For the text-containing cell, return its midpoint in [X, Y] coordinate format. 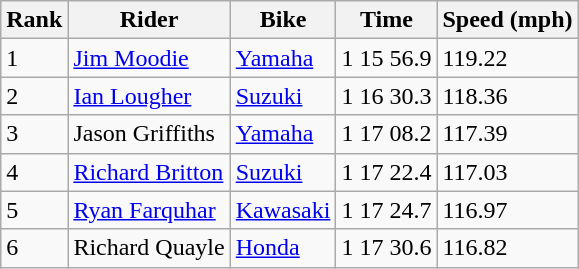
3 [34, 134]
116.82 [508, 248]
6 [34, 248]
Bike [283, 20]
1 17 30.6 [386, 248]
1 [34, 58]
1 17 08.2 [386, 134]
Jason Griffiths [149, 134]
1 17 22.4 [386, 172]
117.39 [508, 134]
4 [34, 172]
Time [386, 20]
Jim Moodie [149, 58]
Kawasaki [283, 210]
5 [34, 210]
Honda [283, 248]
118.36 [508, 96]
116.97 [508, 210]
Richard Britton [149, 172]
117.03 [508, 172]
1 17 24.7 [386, 210]
2 [34, 96]
Rider [149, 20]
1 15 56.9 [386, 58]
1 16 30.3 [386, 96]
Ian Lougher [149, 96]
119.22 [508, 58]
Speed (mph) [508, 20]
Ryan Farquhar [149, 210]
Richard Quayle [149, 248]
Rank [34, 20]
